Provide the [X, Y] coordinate of the cell's center where the given text is located.  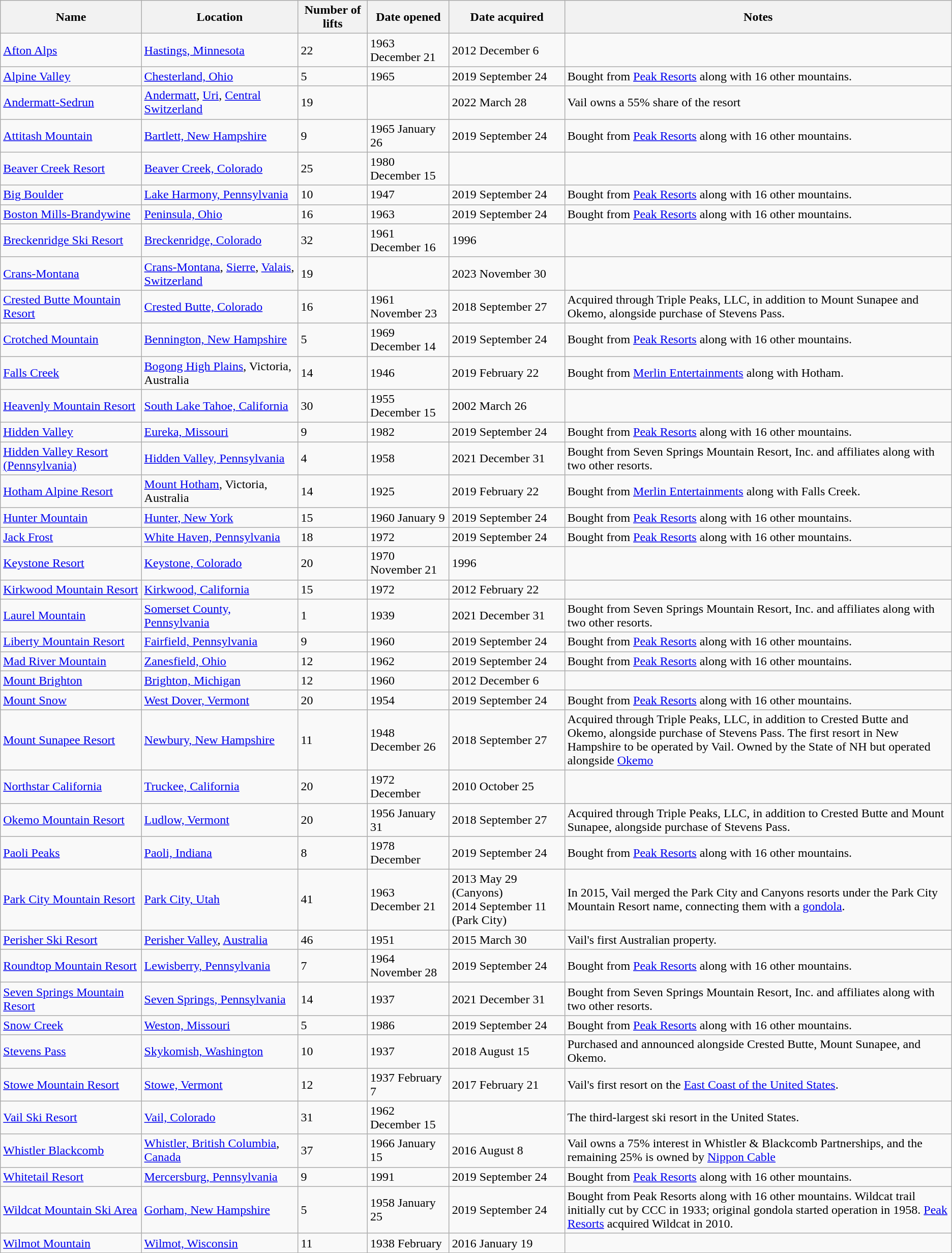
Vail owns a 75% interest in Whistler & Blackcomb Partnerships, and the remaining 25% is owned by Nippon Cable [758, 1150]
Andermatt-Sedrun [71, 103]
30 [333, 406]
Mount Sunapee Resort [71, 739]
Lake Harmony, Pennsylvania [220, 195]
Crotched Mountain [71, 340]
32 [333, 240]
Seven Springs Mountain Resort [71, 999]
Fairfield, Pennsylvania [220, 642]
1960 January 9 [409, 518]
Somerset County, Pennsylvania [220, 615]
Chesterland, Ohio [220, 76]
Hidden Valley [71, 432]
Acquired through Triple Peaks, LLC, in addition to Crested Butte and Mount Sunapee, alongside purchase of Stevens Pass. [758, 820]
Number of lifts [333, 17]
46 [333, 940]
Date acquired [507, 17]
1937 February 7 [409, 1084]
Perisher Valley, Australia [220, 940]
In 2015, Vail merged the Park City and Canyons resorts under the Park City Mountain Resort name, connecting them with a gondola. [758, 900]
Mercersburg, Pennsylvania [220, 1177]
8 [333, 853]
Gorham, New Hampshire [220, 1210]
7 [333, 966]
The third-largest ski resort in the United States. [758, 1118]
Breckenridge, Colorado [220, 240]
1962 December 15 [409, 1118]
Afton Alps [71, 50]
Keystone Resort [71, 563]
Roundtop Mountain Resort [71, 966]
Snow Creek [71, 1025]
1958 [409, 459]
1938 February [409, 1243]
Liberty Mountain Resort [71, 642]
2016 January 19 [507, 1243]
37 [333, 1150]
Big Boulder [71, 195]
Bartlett, New Hampshire [220, 135]
1963 [409, 214]
Crans-Montana, Sierre, Valais, Switzerland [220, 274]
Whistler Blackcomb [71, 1150]
Park City Mountain Resort [71, 900]
White Haven, Pennsylvania [220, 537]
Seven Springs, Pennsylvania [220, 999]
1951 [409, 940]
Laurel Mountain [71, 615]
Ludlow, Vermont [220, 820]
Kirkwood, California [220, 589]
Park City, Utah [220, 900]
2023 November 30 [507, 274]
1969 December 14 [409, 340]
Newbury, New Hampshire [220, 739]
Vail's first Australian property. [758, 940]
Weston, Missouri [220, 1025]
Hidden Valley, Pennsylvania [220, 459]
Bought from Merlin Entertainments along with Hotham. [758, 372]
Wilmot, Wisconsin [220, 1243]
1986 [409, 1025]
Location [220, 17]
2016 August 8 [507, 1150]
Paoli Peaks [71, 853]
2013 May 29 (Canyons)2014 September 11 (Park City) [507, 900]
4 [333, 459]
Wilmot Mountain [71, 1243]
Bennington, New Hampshire [220, 340]
Crans-Montana [71, 274]
1925 [409, 491]
Andermatt, Uri, Central Switzerland [220, 103]
Crested Butte Mountain Resort [71, 306]
2012 February 22 [507, 589]
Northstar California [71, 786]
Truckee, California [220, 786]
1961 December 16 [409, 240]
Vail owns a 55% share of the resort [758, 103]
25 [333, 169]
Whitetail Resort [71, 1177]
2002 March 26 [507, 406]
Mad River Mountain [71, 661]
Date opened [409, 17]
Peninsula, Ohio [220, 214]
South Lake Tahoe, California [220, 406]
Bought from Merlin Entertainments along with Falls Creek. [758, 491]
1947 [409, 195]
1970 November 21 [409, 563]
Brighton, Michigan [220, 680]
Notes [758, 17]
Stowe Mountain Resort [71, 1084]
Hastings, Minnesota [220, 50]
Attitash Mountain [71, 135]
1991 [409, 1177]
Boston Mills-Brandywine [71, 214]
1954 [409, 700]
1964 November 28 [409, 966]
Falls Creek [71, 372]
Perisher Ski Resort [71, 940]
Hotham Alpine Resort [71, 491]
1980 December 15 [409, 169]
Hunter Mountain [71, 518]
Purchased and announced alongside Crested Butte, Mount Sunapee, and Okemo. [758, 1052]
Vail's first resort on the East Coast of the United States. [758, 1084]
Paoli, Indiana [220, 853]
Beaver Creek Resort [71, 169]
2022 March 28 [507, 103]
31 [333, 1118]
Hunter, New York [220, 518]
Heavenly Mountain Resort [71, 406]
Mount Snow [71, 700]
2015 March 30 [507, 940]
1955 December 15 [409, 406]
West Dover, Vermont [220, 700]
Keystone, Colorado [220, 563]
18 [333, 537]
Breckenridge Ski Resort [71, 240]
Bogong High Plains, Victoria, Australia [220, 372]
Okemo Mountain Resort [71, 820]
Zanesfield, Ohio [220, 661]
1962 [409, 661]
Stowe, Vermont [220, 1084]
1958 January 25 [409, 1210]
Kirkwood Mountain Resort [71, 589]
Beaver Creek, Colorado [220, 169]
Crested Butte, Colorado [220, 306]
1966 January 15 [409, 1150]
Name [71, 17]
Mount Hotham, Victoria, Australia [220, 491]
1972 December [409, 786]
Jack Frost [71, 537]
Hidden Valley Resort (Pennsylvania) [71, 459]
Wildcat Mountain Ski Area [71, 1210]
1946 [409, 372]
2017 February 21 [507, 1084]
Eureka, Missouri [220, 432]
1978 December [409, 853]
Alpine Valley [71, 76]
Stevens Pass [71, 1052]
Whistler, British Columbia, Canada [220, 1150]
1961 November 23 [409, 306]
1939 [409, 615]
1 [333, 615]
1965 [409, 76]
41 [333, 900]
1948 December 26 [409, 739]
2018 August 15 [507, 1052]
Skykomish, Washington [220, 1052]
Vail Ski Resort [71, 1118]
22 [333, 50]
1956 January 31 [409, 820]
1965 January 26 [409, 135]
2010 October 25 [507, 786]
Vail, Colorado [220, 1118]
Lewisberry, Pennsylvania [220, 966]
Acquired through Triple Peaks, LLC, in addition to Mount Sunapee and Okemo, alongside purchase of Stevens Pass. [758, 306]
1982 [409, 432]
Mount Brighton [71, 680]
